Return [X, Y] of the center of cell containing provided text 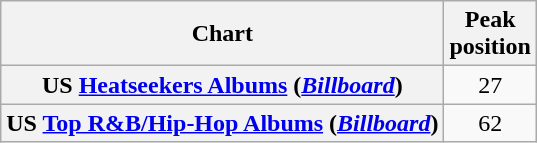
US Heatseekers Albums (Billboard) [222, 85]
Chart [222, 34]
US Top R&B/Hip-Hop Albums (Billboard) [222, 123]
62 [490, 123]
Peakposition [490, 34]
27 [490, 85]
